Pinpoint the cell where the given text exists, returning its (X, Y) midpoint coordinate. 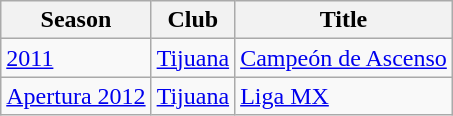
Campeón de Ascenso (344, 58)
Apertura 2012 (76, 96)
2011 (76, 58)
Liga MX (344, 96)
Title (344, 20)
Season (76, 20)
Club (193, 20)
